Capture the cell that displays the provided text and extract its (X, Y) central coordinate. 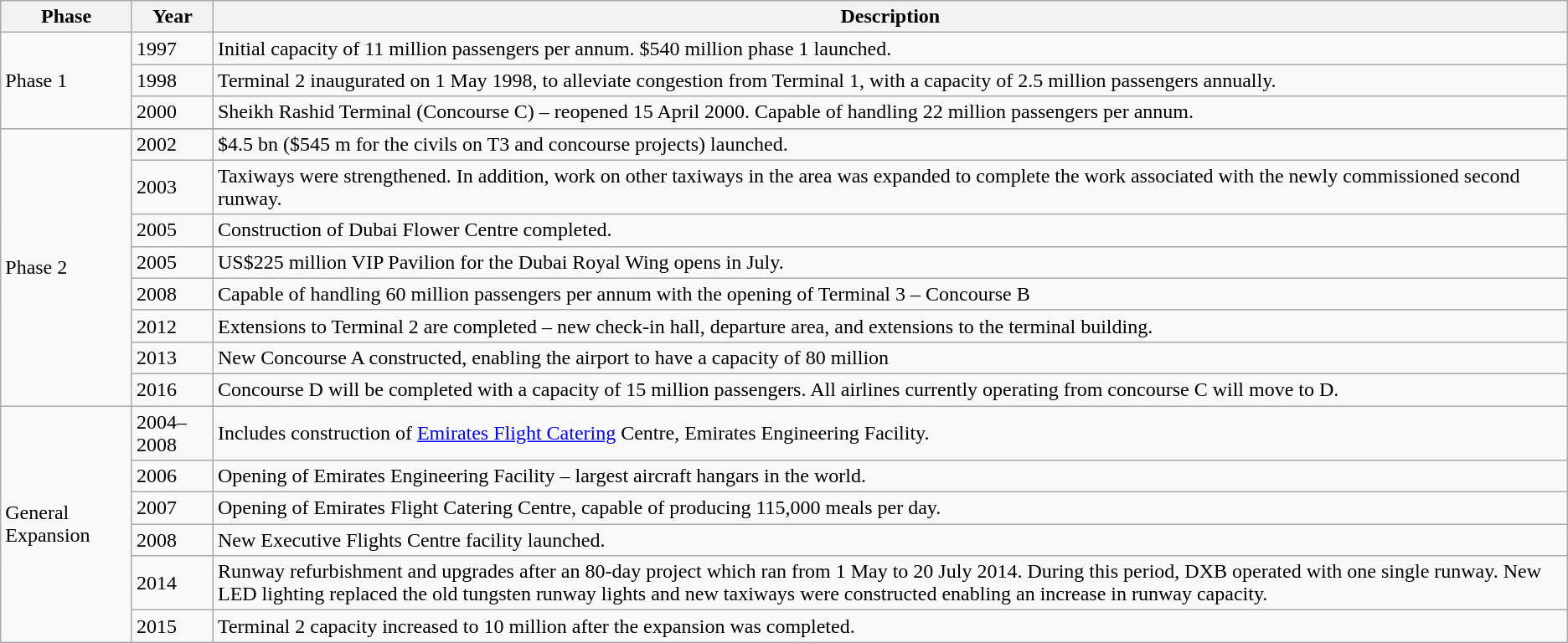
2002 (173, 144)
Terminal 2 inaugurated on 1 May 1998, to alleviate congestion from Terminal 1, with a capacity of 2.5 million passengers annually. (890, 80)
New Concourse A constructed, enabling the airport to have a capacity of 80 million (890, 358)
$4.5 bn ($545 m for the civils on T3 and concourse projects) launched. (890, 144)
New Executive Flights Centre facility launched. (890, 540)
1997 (173, 49)
2016 (173, 389)
Construction of Dubai Flower Centre completed. (890, 230)
Phase (67, 17)
2003 (173, 188)
2013 (173, 358)
Terminal 2 capacity increased to 10 million after the expansion was completed. (890, 626)
1998 (173, 80)
2004–2008 (173, 432)
Includes construction of Emirates Flight Catering Centre, Emirates Engineering Facility. (890, 432)
2006 (173, 476)
Concourse D will be completed with a capacity of 15 million passengers. All airlines currently operating from concourse C will move to D. (890, 389)
2000 (173, 112)
Description (890, 17)
Phase 1 (67, 80)
US$225 million VIP Pavilion for the Dubai Royal Wing opens in July. (890, 262)
Phase 2 (67, 267)
2014 (173, 583)
Opening of Emirates Flight Catering Centre, capable of producing 115,000 meals per day. (890, 508)
2012 (173, 326)
Initial capacity of 11 million passengers per annum. $540 million phase 1 launched. (890, 49)
2015 (173, 626)
Opening of Emirates Engineering Facility – largest aircraft hangars in the world. (890, 476)
Year (173, 17)
Extensions to Terminal 2 are completed – new check-in hall, departure area, and extensions to the terminal building. (890, 326)
2007 (173, 508)
Capable of handling 60 million passengers per annum with the opening of Terminal 3 – Concourse B (890, 294)
General Expansion (67, 523)
Sheikh Rashid Terminal (Concourse C) – reopened 15 April 2000. Capable of handling 22 million passengers per annum. (890, 112)
